Detect which cell encompasses the target text, then output its (X, Y) center coordinate. 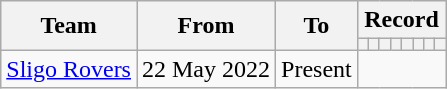
22 May 2022 (206, 69)
Team (69, 26)
Record (401, 20)
To (317, 26)
From (206, 26)
Sligo Rovers (69, 69)
Present (317, 69)
